Detect which cell encompasses the target text, then output its [X, Y] center coordinate. 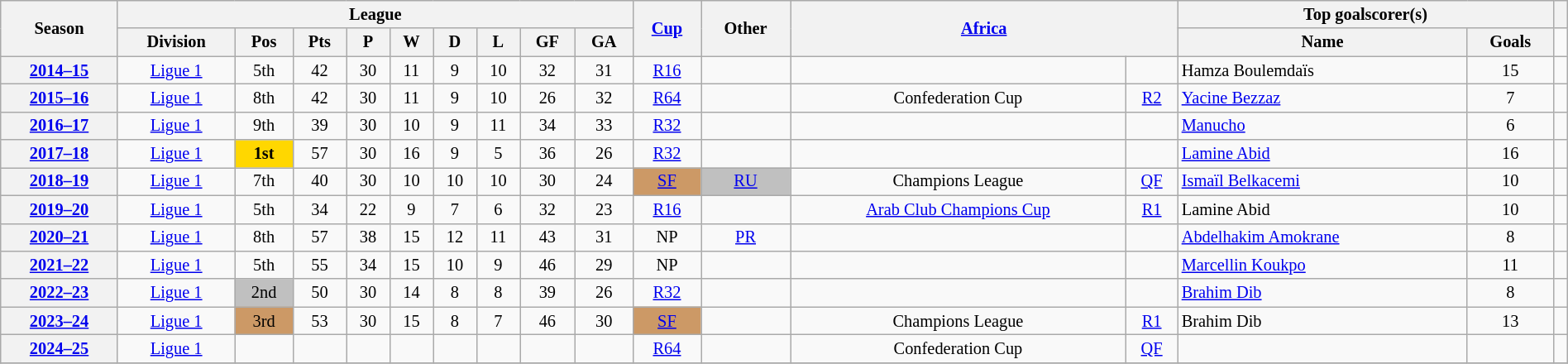
2nd [264, 293]
Manucho [1322, 126]
Division [176, 42]
Hamza Boulemdaïs [1322, 70]
Abdelhakim Amokrane [1322, 237]
55 [319, 265]
2018–19 [60, 181]
12 [455, 237]
L [498, 42]
Pts [319, 42]
2024–25 [60, 348]
2014–15 [60, 70]
13 [1510, 321]
50 [319, 293]
Arab Club Champions Cup [958, 209]
Marcellin Koukpo [1322, 265]
Name [1322, 42]
22 [368, 209]
RU [746, 181]
23 [604, 209]
36 [547, 154]
38 [368, 237]
29 [604, 265]
2022–23 [60, 293]
40 [319, 181]
7th [264, 181]
Season [60, 28]
2023–24 [60, 321]
14 [411, 293]
2020–21 [60, 237]
Other [746, 28]
2017–18 [60, 154]
2015–16 [60, 98]
1st [264, 154]
GA [604, 42]
Goals [1510, 42]
2021–22 [60, 265]
2019–20 [60, 209]
Top goalscorer(s) [1365, 14]
D [455, 42]
P [368, 42]
9th [264, 126]
Africa [984, 28]
W [411, 42]
PR [746, 237]
24 [604, 181]
2016–17 [60, 126]
GF [547, 42]
Ismaïl Belkacemi [1322, 181]
League [375, 14]
33 [604, 126]
R2 [1151, 98]
43 [547, 237]
Cup [667, 28]
53 [319, 321]
Pos [264, 42]
Yacine Bezzaz [1322, 98]
5 [498, 154]
3rd [264, 321]
